Scan for the cell matching the given text and deliver its (x, y) coordinate at center. 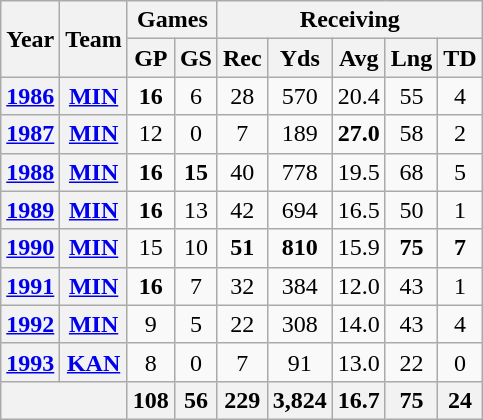
694 (300, 210)
14.0 (358, 324)
Receiving (350, 20)
27.0 (358, 134)
58 (411, 134)
13.0 (358, 362)
189 (300, 134)
12.0 (358, 286)
20.4 (358, 96)
8 (150, 362)
778 (300, 172)
1993 (30, 362)
384 (300, 286)
GP (150, 58)
1991 (30, 286)
570 (300, 96)
1986 (30, 96)
GS (196, 58)
1992 (30, 324)
308 (300, 324)
12 (150, 134)
1988 (30, 172)
TD (460, 58)
KAN (94, 362)
68 (411, 172)
229 (242, 400)
1990 (30, 248)
91 (300, 362)
32 (242, 286)
3,824 (300, 400)
1987 (30, 134)
16.7 (358, 400)
9 (150, 324)
Team (94, 39)
50 (411, 210)
40 (242, 172)
28 (242, 96)
Yds (300, 58)
Rec (242, 58)
2 (460, 134)
15.9 (358, 248)
Year (30, 39)
810 (300, 248)
19.5 (358, 172)
16.5 (358, 210)
108 (150, 400)
1989 (30, 210)
Lng (411, 58)
24 (460, 400)
13 (196, 210)
Games (172, 20)
Avg (358, 58)
51 (242, 248)
42 (242, 210)
10 (196, 248)
6 (196, 96)
56 (196, 400)
55 (411, 96)
